Scan for the cell matching the given text and deliver its (X, Y) coordinate at center. 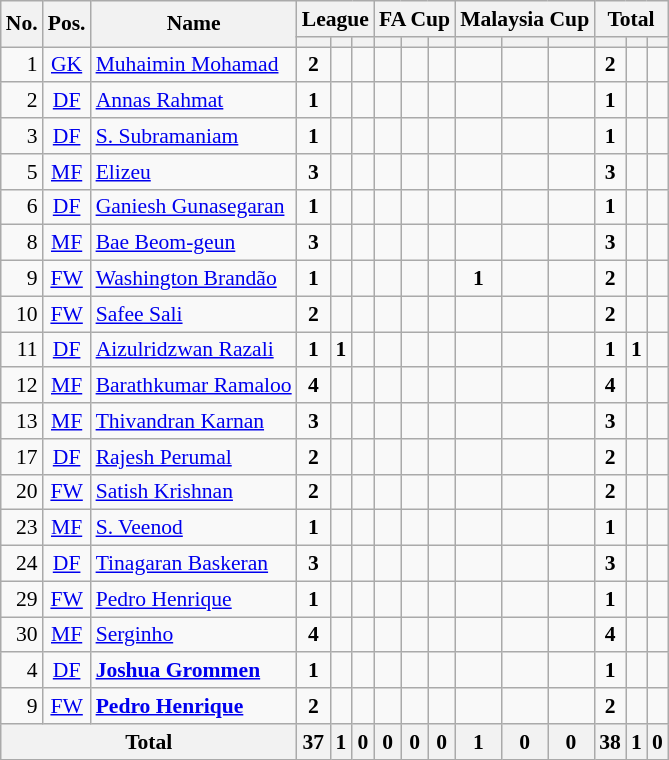
Tinagaran Baskeran (194, 564)
13 (22, 421)
12 (22, 386)
6 (22, 207)
Aizulridzwan Razali (194, 350)
11 (22, 350)
Barathkumar Ramaloo (194, 386)
37 (314, 742)
Malaysia Cup (524, 19)
29 (22, 599)
17 (22, 457)
S. Subramaniam (194, 136)
23 (22, 528)
Pos. (67, 24)
Safee Sali (194, 314)
League (336, 19)
Thivandran Karnan (194, 421)
Joshua Grommen (194, 671)
Rajesh Perumal (194, 457)
38 (610, 742)
Muhaimin Mohamad (194, 65)
GK (67, 65)
10 (22, 314)
8 (22, 243)
S. Veenod (194, 528)
Washington Brandão (194, 279)
FA Cup (414, 19)
No. (22, 24)
5 (22, 172)
30 (22, 635)
Name (194, 24)
Elizeu (194, 172)
Satish Krishnan (194, 492)
20 (22, 492)
Bae Beom-geun (194, 243)
24 (22, 564)
Ganiesh Gunasegaran (194, 207)
Serginho (194, 635)
Annas Rahmat (194, 101)
